Locate the cell with the specified text and output its [x, y] center coordinate. 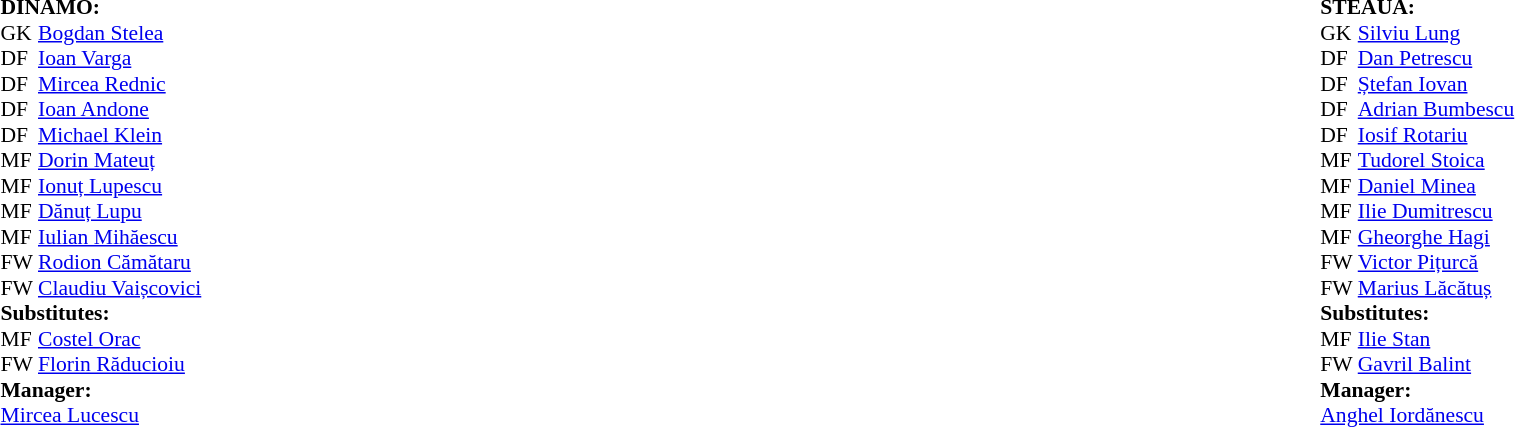
Victor Pițurcă [1436, 263]
Mircea Rednic [120, 84]
Costel Orac [120, 339]
Rodion Cămătaru [120, 263]
Dănuț Lupu [120, 211]
Ilie Dumitrescu [1436, 211]
Adrian Bumbescu [1436, 109]
Florin Răducioiu [120, 365]
Marius Lăcătuș [1436, 288]
Iosif Rotariu [1436, 135]
Daniel Minea [1436, 186]
Iulian Mihăescu [120, 237]
Ionuț Lupescu [120, 186]
Michael Klein [120, 135]
Dorin Mateuț [120, 161]
Ioan Andone [120, 109]
Gheorghe Hagi [1436, 237]
Ioan Varga [120, 59]
Ilie Stan [1436, 339]
Bogdan Stelea [120, 33]
Dan Petrescu [1436, 59]
Claudiu Vaișcovici [120, 288]
Gavril Balint [1436, 365]
Ștefan Iovan [1436, 84]
Silviu Lung [1436, 33]
Tudorel Stoica [1436, 161]
